Determine the (X, Y) coordinate at the center of the cell enclosing the given text.  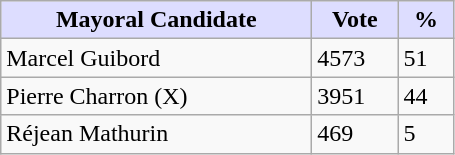
% (426, 20)
51 (426, 58)
4573 (355, 58)
Marcel Guibord (156, 58)
469 (355, 134)
Mayoral Candidate (156, 20)
44 (426, 96)
Pierre Charron (X) (156, 96)
3951 (355, 96)
5 (426, 134)
Réjean Mathurin (156, 134)
Vote (355, 20)
